Identify which cell holds the provided text, then report its (X, Y) central coordinate. 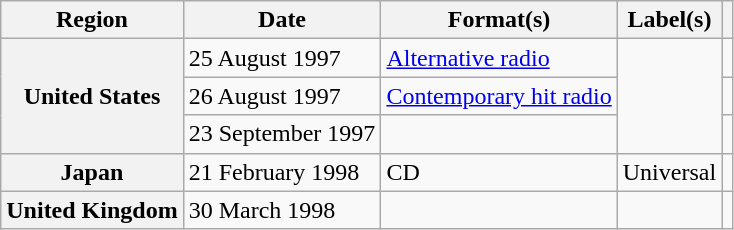
23 September 1997 (282, 134)
CD (499, 172)
Alternative radio (499, 58)
Date (282, 20)
Label(s) (669, 20)
Japan (92, 172)
25 August 1997 (282, 58)
Region (92, 20)
30 March 1998 (282, 210)
Format(s) (499, 20)
26 August 1997 (282, 96)
United States (92, 96)
Contemporary hit radio (499, 96)
United Kingdom (92, 210)
Universal (669, 172)
21 February 1998 (282, 172)
